Search for the cell housing the specified text and yield its (X, Y) center coordinate. 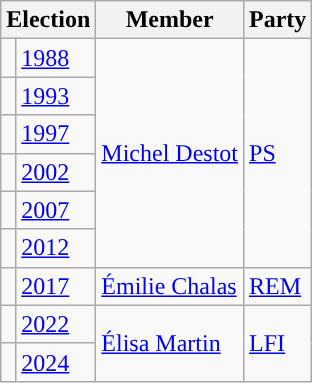
Party (278, 20)
Émilie Chalas (170, 286)
2017 (56, 286)
2012 (56, 248)
2002 (56, 172)
Michel Destot (170, 153)
REM (278, 286)
1988 (56, 58)
Member (170, 20)
2022 (56, 324)
1993 (56, 96)
LFI (278, 343)
2007 (56, 210)
1997 (56, 134)
Élisa Martin (170, 343)
2024 (56, 362)
Election (48, 20)
PS (278, 153)
